Extract the [X, Y] coordinate from the center of the cell holding the provided text.  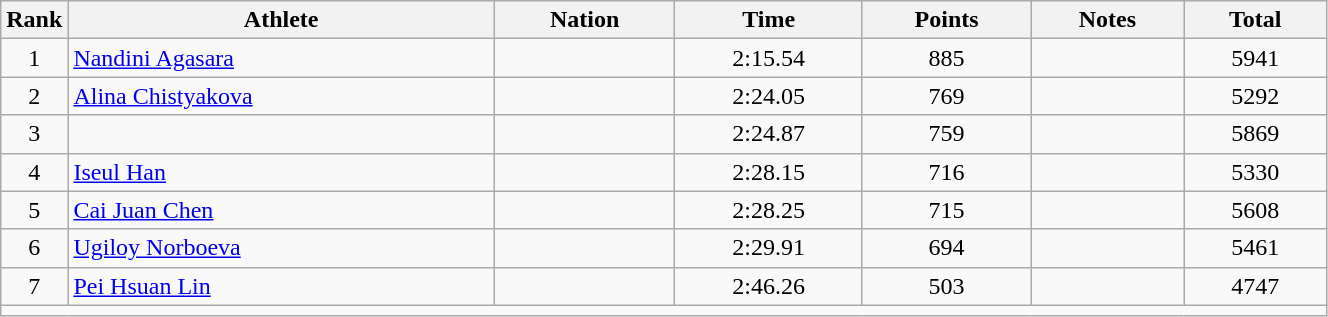
2:29.91 [769, 248]
2:46.26 [769, 286]
Rank [34, 20]
Time [769, 20]
Pei Hsuan Lin [282, 286]
2 [34, 96]
Cai Juan Chen [282, 210]
Athlete [282, 20]
715 [946, 210]
1 [34, 58]
885 [946, 58]
Total [1255, 20]
503 [946, 286]
3 [34, 134]
Nandini Agasara [282, 58]
716 [946, 172]
2:15.54 [769, 58]
5 [34, 210]
2:28.25 [769, 210]
6 [34, 248]
5869 [1255, 134]
694 [946, 248]
5608 [1255, 210]
5941 [1255, 58]
7 [34, 286]
Notes [1108, 20]
759 [946, 134]
2:24.87 [769, 134]
769 [946, 96]
5330 [1255, 172]
4 [34, 172]
Ugiloy Norboeva [282, 248]
4747 [1255, 286]
5461 [1255, 248]
2:28.15 [769, 172]
5292 [1255, 96]
Nation [585, 20]
Iseul Han [282, 172]
Points [946, 20]
2:24.05 [769, 96]
Alina Chistyakova [282, 96]
